From the cell containing the given text, extract its center point as (x, y) coordinate. 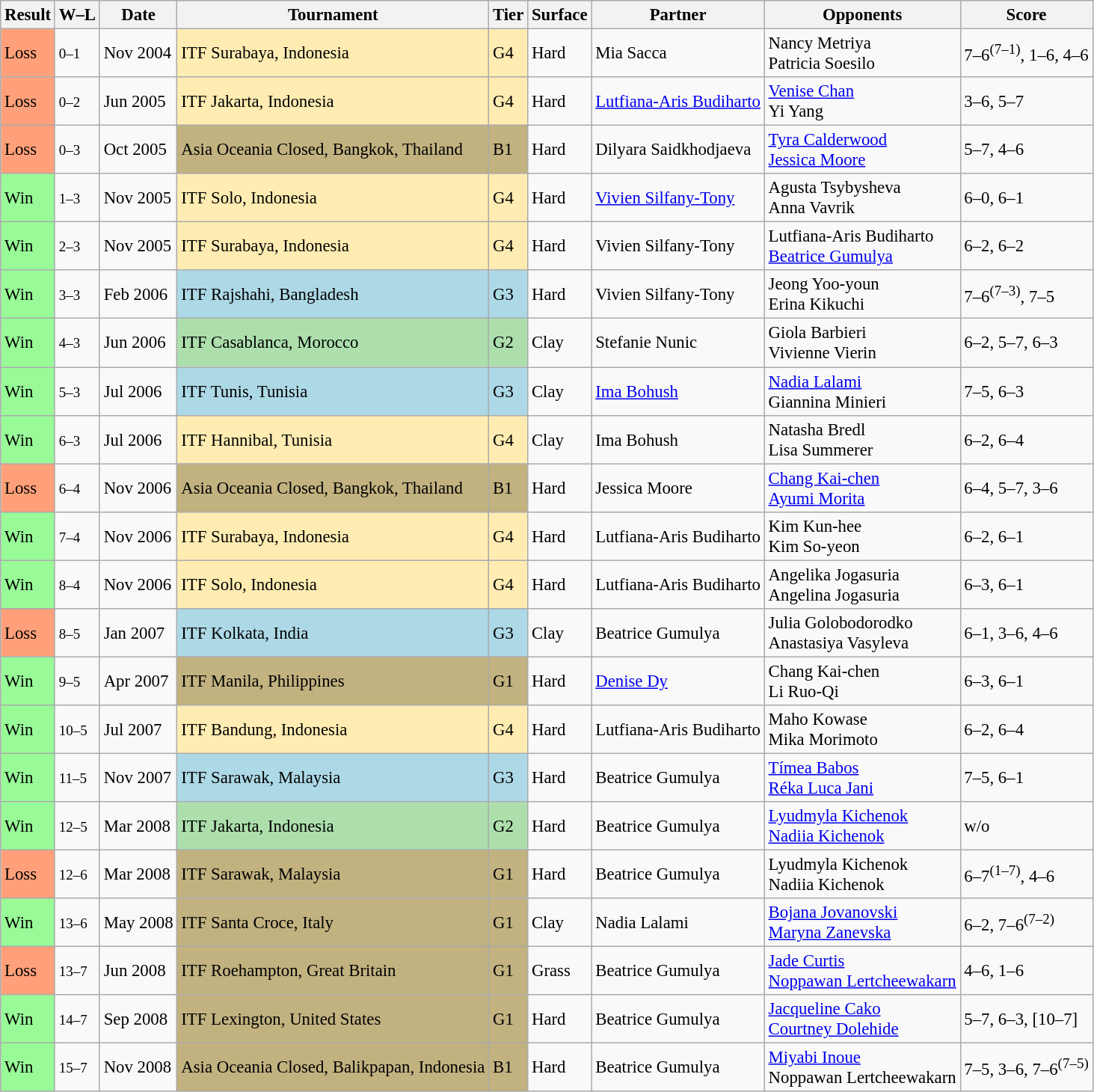
7–5, 3–6, 7–6(7–5) (1026, 1068)
7–4 (77, 536)
ITF Tunis, Tunisia (334, 392)
6–1, 3–6, 4–6 (1026, 633)
Chang Kai-chen Ayumi Morita (862, 488)
Julia Golobodorodko Anastasiya Vasyleva (862, 633)
Partner (677, 15)
6–7(1–7), 4–6 (1026, 875)
Nancy Metriya Patricia Soesilo (862, 54)
ITF Santa Croce, Italy (334, 923)
7–5, 6–3 (1026, 392)
Dilyara Saidkhodjaeva (677, 150)
Jul 2007 (138, 730)
13–7 (77, 971)
Miyabi Inoue Noppawan Lertcheewakarn (862, 1068)
Jun 2005 (138, 102)
5–7, 4–6 (1026, 150)
7–6(7–3), 7–5 (1026, 295)
w/o (1026, 826)
6–4, 5–7, 3–6 (1026, 488)
Nov 2007 (138, 778)
1–3 (77, 197)
Bojana Jovanovski Maryna Zanevska (862, 923)
7–5, 6–1 (1026, 778)
6–2, 5–7, 6–3 (1026, 343)
ITF Rajshahi, Bangladesh (334, 295)
W–L (77, 15)
Date (138, 15)
Mia Sacca (677, 54)
11–5 (77, 778)
Lutfiana-Aris Budiharto Beatrice Gumulya (862, 247)
Nov 2008 (138, 1068)
14–7 (77, 1019)
ITF Kolkata, India (334, 633)
Tournament (334, 15)
Nadia Lalami Giannina Minieri (862, 392)
6–2, 6–2 (1026, 247)
Jade Curtis Noppawan Lertcheewakarn (862, 971)
Agusta Tsybysheva Anna Vavrik (862, 197)
Result (28, 15)
8–5 (77, 633)
Sep 2008 (138, 1019)
15–7 (77, 1068)
Jun 2008 (138, 971)
Giola Barbieri Vivienne Vierin (862, 343)
Tímea Babos Réka Luca Jani (862, 778)
Surface (559, 15)
Tyra Calderwood Jessica Moore (862, 150)
Oct 2005 (138, 150)
ITF Casablanca, Morocco (334, 343)
7–6(7–1), 1–6, 4–6 (1026, 54)
5–7, 6–3, [10–7] (1026, 1019)
0–1 (77, 54)
ITF Lexington, United States (334, 1019)
6–2, 7–6(7–2) (1026, 923)
Jeong Yoo-youn Erina Kikuchi (862, 295)
Angelika Jogasuria Angelina Jogasuria (862, 585)
Apr 2007 (138, 681)
Tier (508, 15)
8–4 (77, 585)
12–6 (77, 875)
4–6, 1–6 (1026, 971)
12–5 (77, 826)
2–3 (77, 247)
9–5 (77, 681)
Jacqueline Cako Courtney Dolehide (862, 1019)
3–3 (77, 295)
Score (1026, 15)
Venise Chan Yi Yang (862, 102)
Opponents (862, 15)
Nadia Lalami (677, 923)
Natasha Bredl Lisa Summerer (862, 440)
Jessica Moore (677, 488)
Denise Dy (677, 681)
6–0, 6–1 (1026, 197)
ITF Manila, Philippines (334, 681)
Asia Oceania Closed, Balikpapan, Indonesia (334, 1068)
3–6, 5–7 (1026, 102)
ITF Roehampton, Great Britain (334, 971)
6–2, 6–1 (1026, 536)
5–3 (77, 392)
ITF Hannibal, Tunisia (334, 440)
0–3 (77, 150)
10–5 (77, 730)
6–3 (77, 440)
Nov 2004 (138, 54)
Jun 2006 (138, 343)
May 2008 (138, 923)
Kim Kun-hee Kim So-yeon (862, 536)
6–4 (77, 488)
ITF Bandung, Indonesia (334, 730)
0–2 (77, 102)
13–6 (77, 923)
Chang Kai-chen Li Ruo-Qi (862, 681)
Feb 2006 (138, 295)
Jan 2007 (138, 633)
Maho Kowase Mika Morimoto (862, 730)
4–3 (77, 343)
Grass (559, 971)
Stefanie Nunic (677, 343)
